Return (X, Y) of the center of cell containing provided text 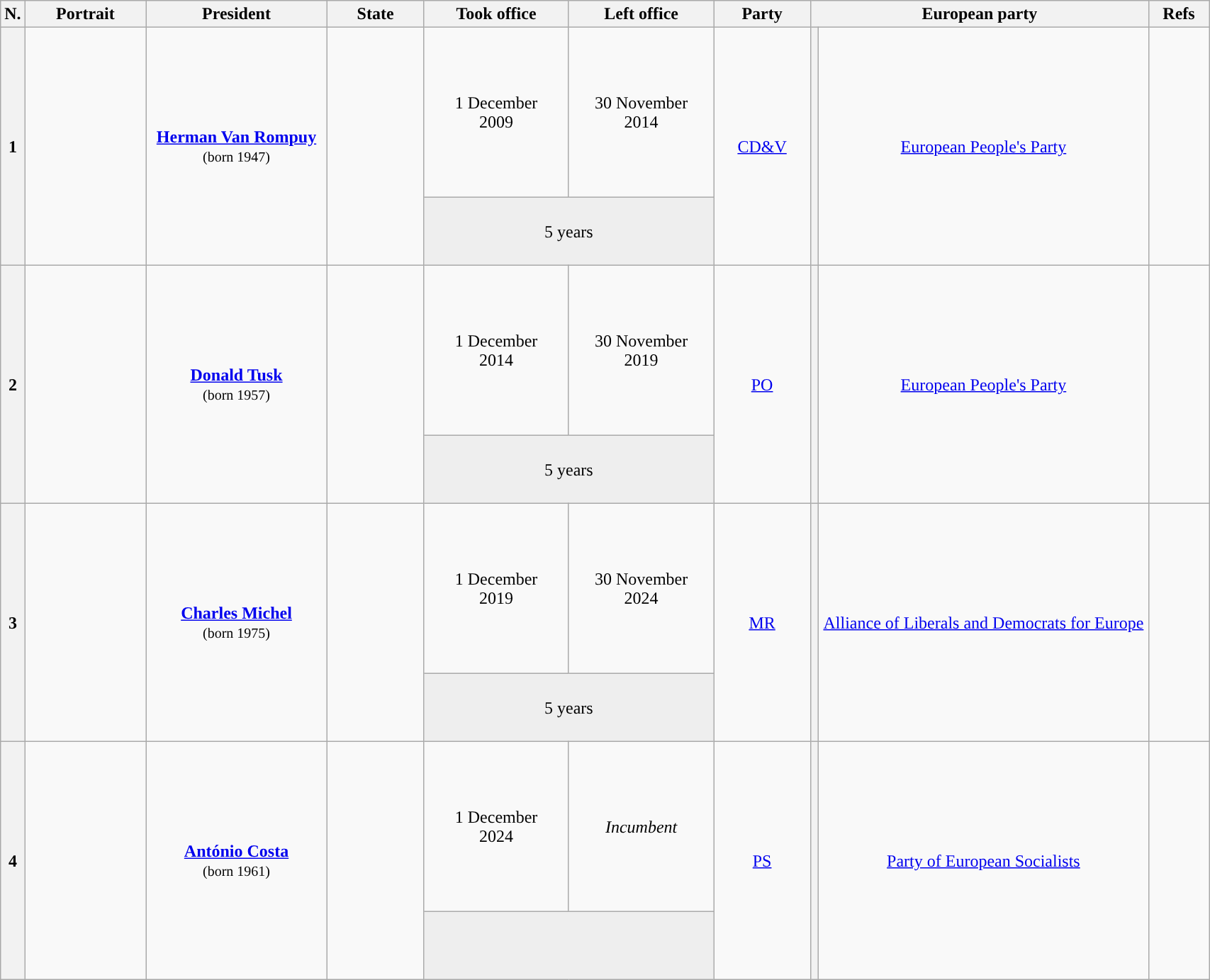
Alliance of Liberals and Democrats for Europe (983, 623)
3 (13, 623)
PS (762, 861)
Donald Tusk(born 1957) (237, 385)
MR (762, 623)
30 November2019 (641, 351)
European party (980, 14)
30 November2024 (641, 589)
30 November2014 (641, 113)
Party of European Socialists (983, 861)
1 December2019 (496, 589)
1 December2009 (496, 113)
President (237, 14)
4 (13, 861)
CD&V (762, 147)
Charles Michel(born 1975) (237, 623)
1 December2024 (496, 827)
Herman Van Rompuy(born 1947) (237, 147)
Party (762, 14)
PO (762, 385)
2 (13, 385)
António Costa(born 1961) (237, 861)
N. (13, 14)
State (375, 14)
Left office (641, 14)
1 December2014 (496, 351)
Took office (496, 14)
Portrait (85, 14)
1 (13, 147)
Incumbent (641, 827)
Refs (1178, 14)
